Return (x, y) of the center of cell containing provided text 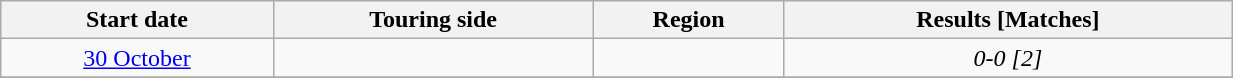
30 October (137, 58)
0-0 [2] (1008, 58)
Start date (137, 20)
Region (688, 20)
Results [Matches] (1008, 20)
Touring side (433, 20)
